Return (X, Y) of the center of cell containing provided text 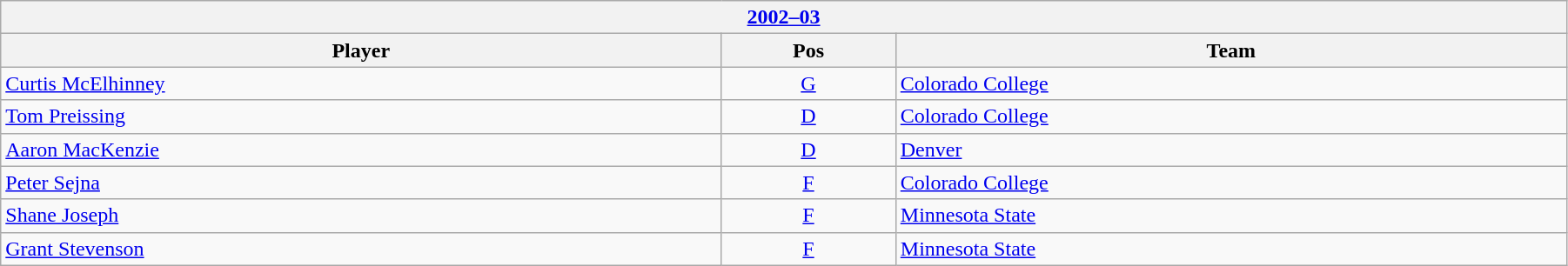
Player (361, 50)
2002–03 (784, 17)
Tom Preissing (361, 116)
Curtis McElhinney (361, 83)
Aaron MacKenzie (361, 150)
Team (1230, 50)
Shane Joseph (361, 216)
Pos (808, 50)
Denver (1230, 150)
Peter Sejna (361, 183)
G (808, 83)
Grant Stevenson (361, 249)
